Identify which cell holds the provided text, then report its [X, Y] central coordinate. 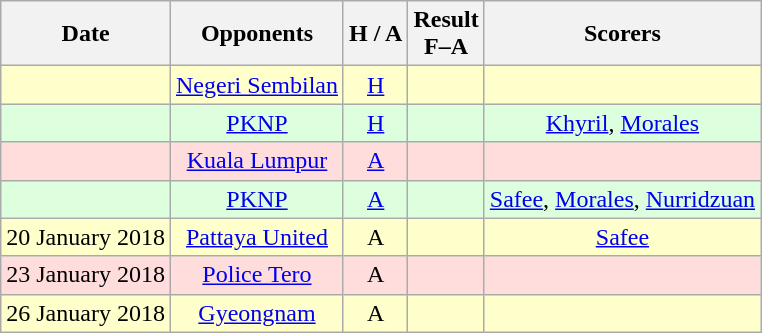
Kuala Lumpur [256, 161]
26 January 2018 [86, 313]
ResultF–A [446, 34]
Negeri Sembilan [256, 85]
Safee, Morales, Nurridzuan [622, 199]
20 January 2018 [86, 237]
H / A [375, 34]
Khyril, Morales [622, 123]
Opponents [256, 34]
Safee [622, 237]
Gyeongnam [256, 313]
Pattaya United [256, 237]
Police Tero [256, 275]
Scorers [622, 34]
Date [86, 34]
23 January 2018 [86, 275]
